Return (X, Y) of the center of cell containing provided text 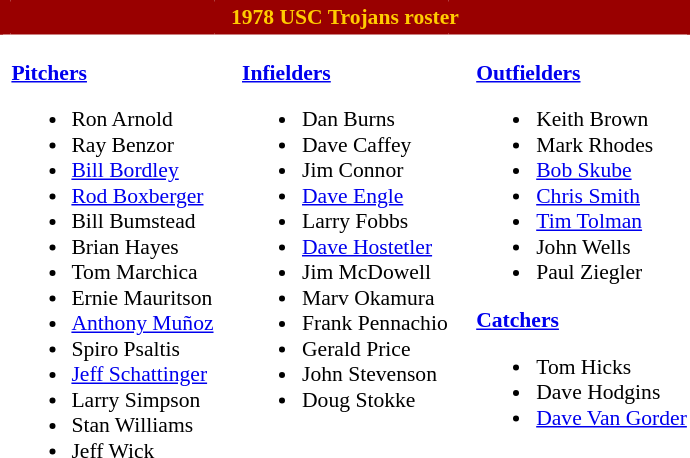
1978 USC Trojans roster (346, 18)
